Find where the given text appears and provide that cell's center as (x, y) coordinate. 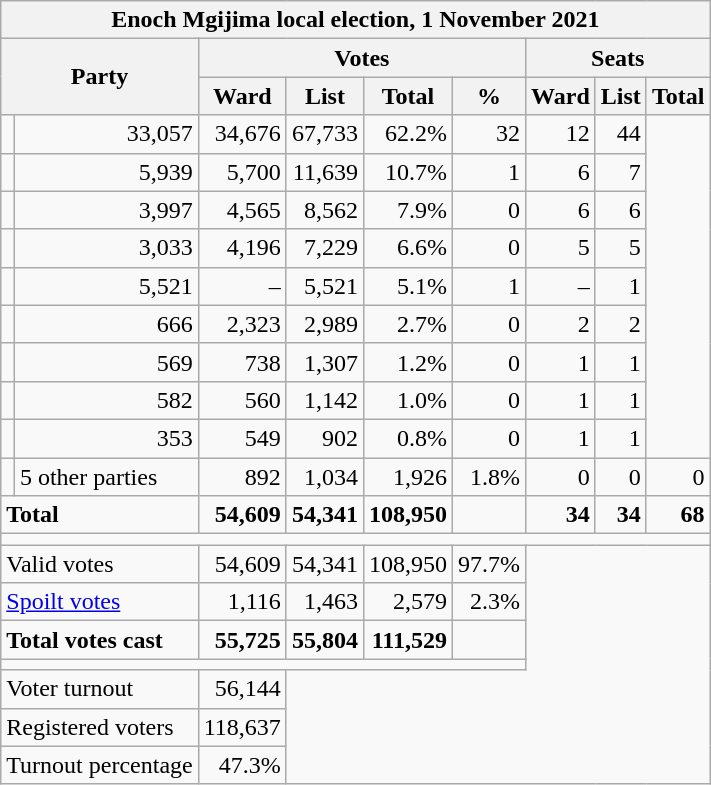
2,323 (242, 324)
44 (620, 134)
1,116 (242, 602)
97.7% (490, 564)
Turnout percentage (100, 765)
5.1% (408, 286)
569 (106, 362)
1,142 (324, 400)
3,997 (106, 210)
1,307 (324, 362)
1,926 (408, 477)
7,229 (324, 248)
1,034 (324, 477)
5 other parties (106, 477)
6.6% (408, 248)
56,144 (242, 689)
1.8% (490, 477)
4,196 (242, 248)
738 (242, 362)
549 (242, 438)
62.2% (408, 134)
560 (242, 400)
Votes (362, 58)
32 (490, 134)
Voter turnout (100, 689)
7.9% (408, 210)
11,639 (324, 172)
2.7% (408, 324)
1,463 (324, 602)
1.0% (408, 400)
5,939 (106, 172)
353 (106, 438)
Total votes cast (100, 640)
5,700 (242, 172)
2,579 (408, 602)
0.8% (408, 438)
33,057 (106, 134)
47.3% (242, 765)
582 (106, 400)
Valid votes (100, 564)
Party (100, 77)
8,562 (324, 210)
2.3% (490, 602)
666 (106, 324)
% (490, 96)
55,725 (242, 640)
12 (561, 134)
Spoilt votes (100, 602)
2,989 (324, 324)
34,676 (242, 134)
3,033 (106, 248)
10.7% (408, 172)
Registered voters (100, 727)
67,733 (324, 134)
Enoch Mgijima local election, 1 November 2021 (356, 20)
111,529 (408, 640)
902 (324, 438)
4,565 (242, 210)
118,637 (242, 727)
7 (620, 172)
892 (242, 477)
55,804 (324, 640)
Seats (618, 58)
68 (678, 515)
1.2% (408, 362)
